Locate the cell with the specified text and output its (X, Y) center coordinate. 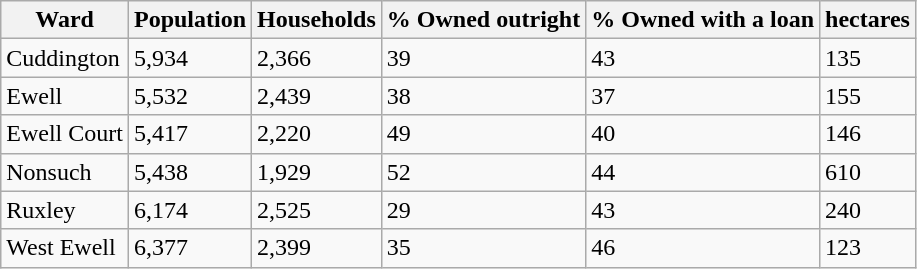
6,377 (190, 248)
35 (483, 248)
39 (483, 58)
123 (868, 248)
46 (703, 248)
5,532 (190, 96)
44 (703, 172)
40 (703, 134)
2,439 (317, 96)
hectares (868, 20)
Population (190, 20)
6,174 (190, 210)
29 (483, 210)
5,934 (190, 58)
5,417 (190, 134)
Households (317, 20)
146 (868, 134)
135 (868, 58)
% Owned outright (483, 20)
2,366 (317, 58)
49 (483, 134)
610 (868, 172)
38 (483, 96)
Ruxley (65, 210)
2,220 (317, 134)
Nonsuch (65, 172)
5,438 (190, 172)
West Ewell (65, 248)
Ewell Court (65, 134)
1,929 (317, 172)
2,399 (317, 248)
2,525 (317, 210)
37 (703, 96)
Cuddington (65, 58)
52 (483, 172)
240 (868, 210)
% Owned with a loan (703, 20)
155 (868, 96)
Ward (65, 20)
Ewell (65, 96)
